Search for the cell housing the specified text and yield its (X, Y) center coordinate. 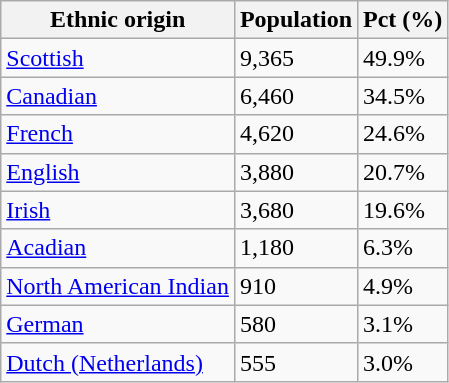
Dutch (Netherlands) (118, 362)
Population (296, 20)
555 (296, 362)
6.3% (403, 248)
4.9% (403, 286)
Pct (%) (403, 20)
20.7% (403, 172)
3,880 (296, 172)
3.0% (403, 362)
French (118, 134)
580 (296, 324)
6,460 (296, 96)
German (118, 324)
Ethnic origin (118, 20)
3,680 (296, 210)
Canadian (118, 96)
19.6% (403, 210)
English (118, 172)
9,365 (296, 58)
Irish (118, 210)
4,620 (296, 134)
24.6% (403, 134)
North American Indian (118, 286)
Acadian (118, 248)
910 (296, 286)
Scottish (118, 58)
34.5% (403, 96)
1,180 (296, 248)
49.9% (403, 58)
3.1% (403, 324)
